From the cell containing the given text, extract its center point as (X, Y) coordinate. 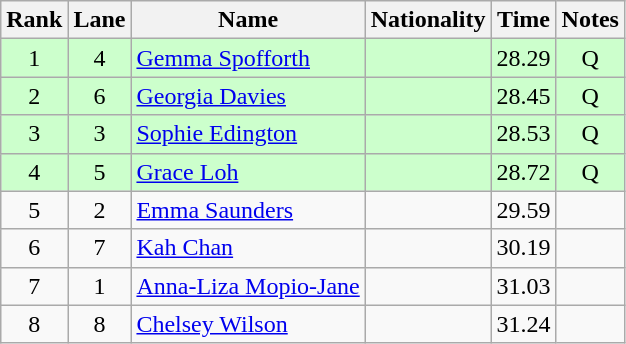
30.19 (524, 248)
Kah Chan (248, 248)
31.03 (524, 286)
28.45 (524, 96)
Grace Loh (248, 172)
Georgia Davies (248, 96)
Anna-Liza Mopio-Jane (248, 286)
Emma Saunders (248, 210)
28.29 (524, 58)
Time (524, 20)
29.59 (524, 210)
Name (248, 20)
Sophie Edington (248, 134)
Notes (590, 20)
Gemma Spofforth (248, 58)
28.72 (524, 172)
Lane (100, 20)
Rank (34, 20)
28.53 (524, 134)
Nationality (428, 20)
Chelsey Wilson (248, 324)
31.24 (524, 324)
